Extract the (x, y) coordinate from the center of the cell holding the provided text.  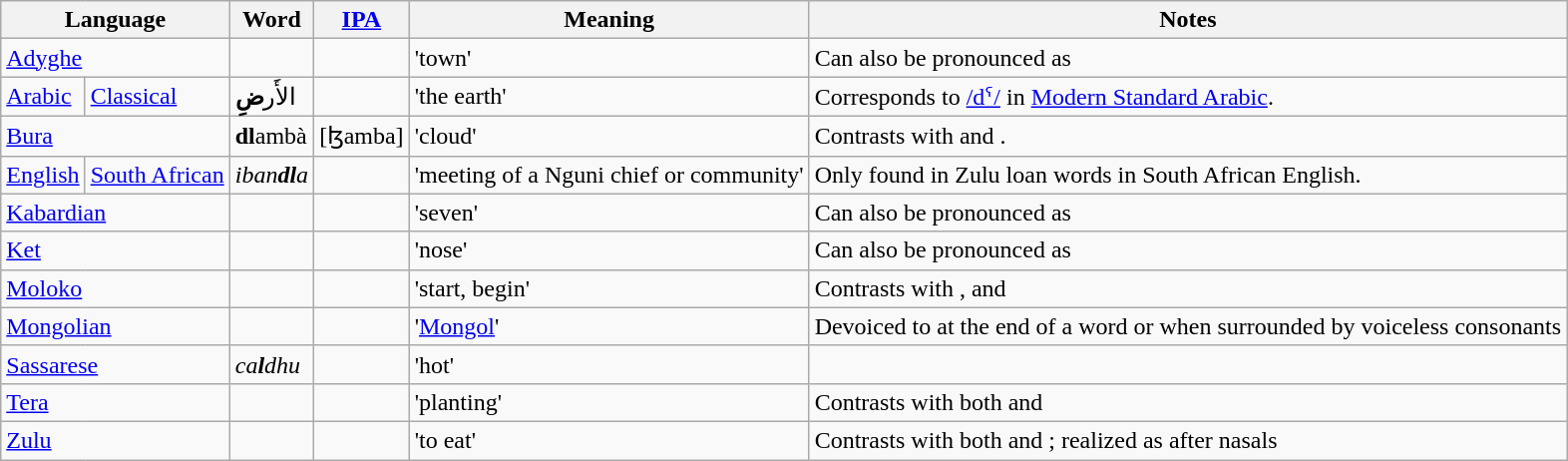
Only found in Zulu loan words in South African English. (1188, 175)
Kabardian (116, 213)
'town' (608, 58)
Arabic (43, 97)
Adyghe (116, 58)
الأَرضِ (271, 97)
South African (158, 175)
Mongolian (116, 326)
'the earth' (608, 97)
'planting' (608, 402)
Notes (1188, 20)
[ɮamba] (362, 136)
Contrasts with both and ; realized as after nasals (1188, 440)
'seven' (608, 213)
Contrasts with and . (1188, 136)
'nose' (608, 250)
Language (116, 20)
Devoiced to at the end of a word or when surrounded by voiceless consonants (1188, 326)
dlambà (271, 136)
Classical (158, 97)
Meaning (608, 20)
'meeting of a Nguni chief or community' (608, 175)
Contrasts with both and (1188, 402)
Moloko (116, 288)
Corresponds to /dˤ/ in Modern Standard Arabic. (1188, 97)
English (43, 175)
'hot' (608, 364)
'Mongol' (608, 326)
Sassarese (116, 364)
'to eat' (608, 440)
'cloud' (608, 136)
IPA (362, 20)
'start, begin' (608, 288)
Zulu (116, 440)
ibandla (271, 175)
Word (271, 20)
Ket (116, 250)
Tera (116, 402)
Contrasts with , and (1188, 288)
caldhu (271, 364)
Bura (116, 136)
